Return (X, Y) of the center of cell containing provided text 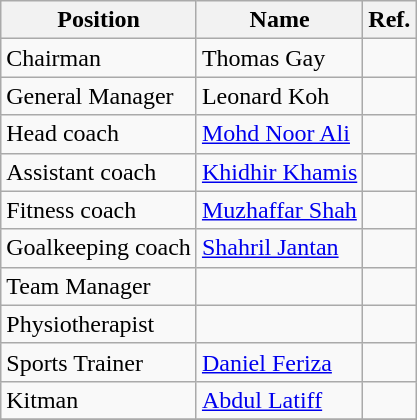
Kitman (99, 400)
Name (279, 20)
Muzhaffar Shah (279, 210)
Goalkeeping coach (99, 248)
Leonard Koh (279, 96)
Head coach (99, 134)
Team Manager (99, 286)
Abdul Latiff (279, 400)
Position (99, 20)
Sports Trainer (99, 362)
Khidhir Khamis (279, 172)
General Manager (99, 96)
Shahril Jantan (279, 248)
Mohd Noor Ali (279, 134)
Fitness coach (99, 210)
Thomas Gay (279, 58)
Daniel Feriza (279, 362)
Physiotherapist (99, 324)
Ref. (390, 20)
Assistant coach (99, 172)
Chairman (99, 58)
